From the cell containing the given text, extract its center point as [x, y] coordinate. 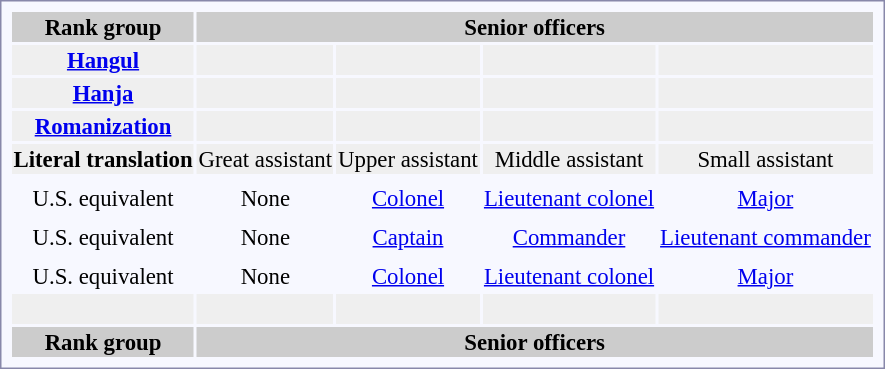
Great assistant [265, 159]
Romanization [103, 126]
Hangul [103, 60]
Commander [568, 237]
Hanja [103, 93]
Middle assistant [568, 159]
Literal translation [103, 159]
Captain [408, 237]
Lieutenant commander [766, 237]
Small assistant [766, 159]
Upper assistant [408, 159]
